Output the (X, Y) coordinate of the center of the cell containing the given text.  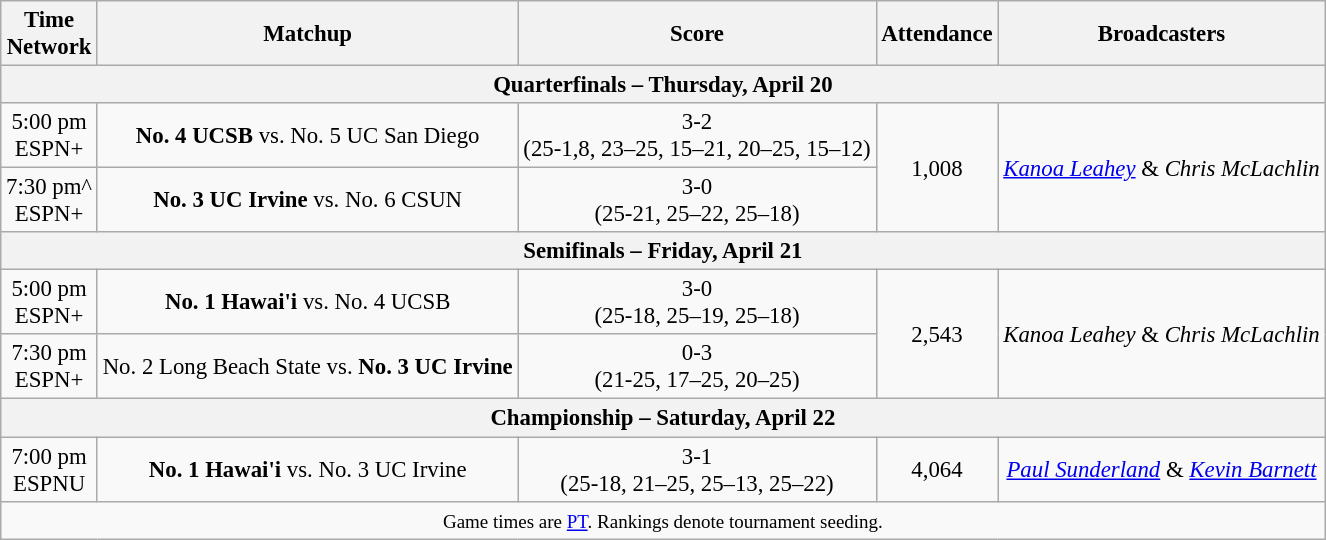
Semifinals – Friday, April 21 (663, 251)
No. 4 UCSB vs. No. 5 UC San Diego (308, 136)
0-3(21-25, 17–25, 20–25) (697, 366)
4,064 (937, 470)
Broadcasters (1162, 34)
No. 2 Long Beach State vs. No. 3 UC Irvine (308, 366)
7:30 pmESPN+ (50, 366)
Score (697, 34)
Paul Sunderland & Kevin Barnett (1162, 470)
No. 1 Hawai'i vs. No. 4 UCSB (308, 302)
2,543 (937, 334)
3-0(25-21, 25–22, 25–18) (697, 200)
TimeNetwork (50, 34)
Matchup (308, 34)
7:30 pm^ESPN+ (50, 200)
3-1(25-18, 21–25, 25–13, 25–22) (697, 470)
No. 3 UC Irvine vs. No. 6 CSUN (308, 200)
No. 1 Hawai'i vs. No. 3 UC Irvine (308, 470)
Attendance (937, 34)
Quarterfinals – Thursday, April 20 (663, 85)
3-2(25-1,8, 23–25, 15–21, 20–25, 15–12) (697, 136)
Championship – Saturday, April 22 (663, 418)
1,008 (937, 168)
3-0(25-18, 25–19, 25–18) (697, 302)
Game times are PT. Rankings denote tournament seeding. (663, 520)
7:00 pmESPNU (50, 470)
